For the text-containing cell, return its midpoint in [X, Y] coordinate format. 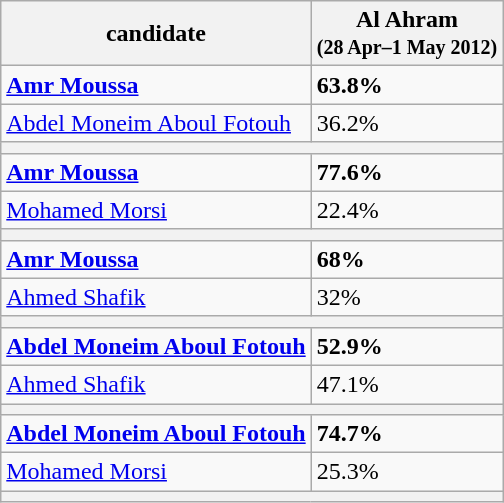
77.6% [407, 172]
74.7% [407, 434]
63.8% [407, 85]
Al Ahram(28 Apr–1 May 2012) [407, 34]
25.3% [407, 472]
52.9% [407, 346]
47.1% [407, 384]
22.4% [407, 210]
36.2% [407, 123]
candidate [156, 34]
32% [407, 297]
68% [407, 259]
